Pinpoint the cell where the given text exists, returning its (x, y) midpoint coordinate. 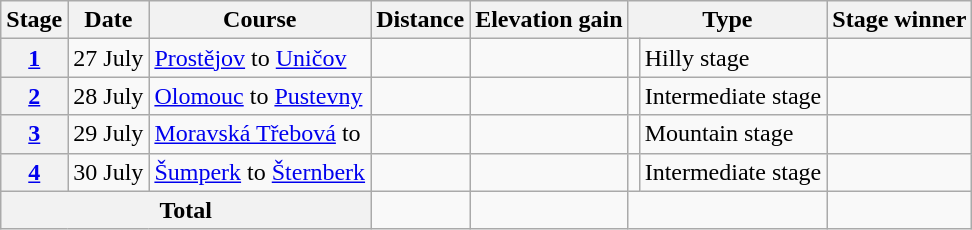
Stage winner (900, 20)
28 July (108, 96)
Total (186, 210)
Prostějov to Uničov (260, 58)
30 July (108, 172)
27 July (108, 58)
Course (260, 20)
Mountain stage (733, 134)
Moravská Třebová to (260, 134)
Stage (34, 20)
Šumperk to Šternberk (260, 172)
Type (728, 20)
29 July (108, 134)
Hilly stage (733, 58)
Date (108, 20)
2 (34, 96)
1 (34, 58)
3 (34, 134)
Olomouc to Pustevny (260, 96)
Elevation gain (549, 20)
4 (34, 172)
Distance (420, 20)
